Locate the cell with the specified text and output its (x, y) center coordinate. 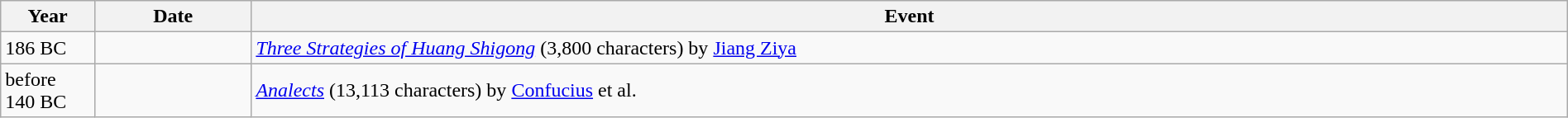
Analects (13,113 characters) by Confucius et al. (910, 91)
Year (48, 17)
Date (172, 17)
before 140 BC (48, 91)
186 BC (48, 48)
Three Strategies of Huang Shigong (3,800 characters) by Jiang Ziya (910, 48)
Event (910, 17)
